For the text-containing cell, return its midpoint in [X, Y] coordinate format. 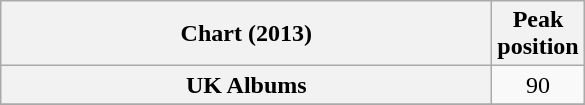
Peakposition [538, 34]
UK Albums [246, 85]
90 [538, 85]
Chart (2013) [246, 34]
